Find where the given text appears and provide that cell's center as (X, Y) coordinate. 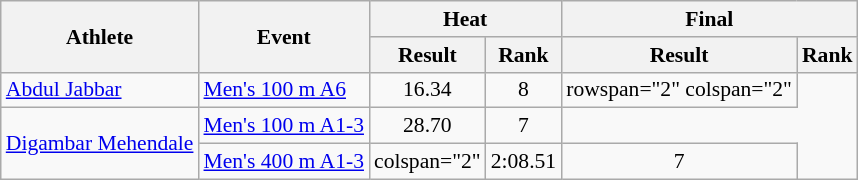
Digambar Mehendale (100, 144)
Event (284, 36)
Abdul Jabbar (100, 90)
8 (524, 90)
rowspan="2" colspan="2" (679, 90)
Athlete (100, 36)
2:08.51 (524, 162)
Men's 400 m A1-3 (284, 162)
Men's 100 m A6 (284, 90)
colspan="2" (428, 162)
16.34 (428, 90)
Final (709, 19)
Heat (465, 19)
Men's 100 m A1-3 (284, 126)
28.70 (428, 126)
